Scan for the cell matching the given text and deliver its [X, Y] coordinate at center. 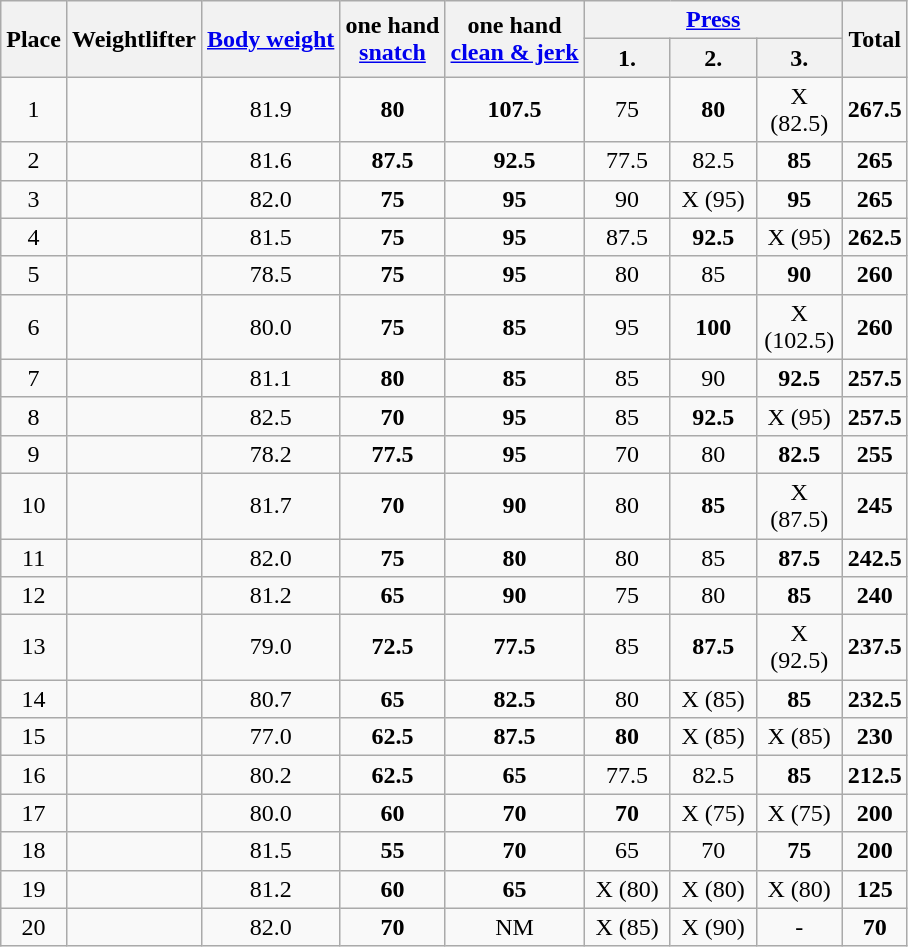
7 [34, 378]
X (82.5) [799, 110]
X (87.5) [799, 506]
- [799, 927]
Total [874, 39]
19 [34, 889]
77.0 [270, 737]
262.5 [874, 237]
267.5 [874, 110]
X (102.5) [799, 326]
230 [874, 737]
14 [34, 699]
Body weight [270, 39]
Press [713, 20]
1 [34, 110]
16 [34, 775]
15 [34, 737]
4 [34, 237]
X (90) [713, 927]
one handclean & jerk [514, 39]
12 [34, 596]
3 [34, 199]
3. [799, 58]
81.1 [270, 378]
80.7 [270, 699]
NM [514, 927]
Weightlifter [134, 39]
245 [874, 506]
232.5 [874, 699]
80.2 [270, 775]
78.2 [270, 454]
20 [34, 927]
125 [874, 889]
81.6 [270, 161]
one handsnatch [392, 39]
2. [713, 58]
81.9 [270, 110]
1. [627, 58]
212.5 [874, 775]
79.0 [270, 648]
11 [34, 557]
X (92.5) [799, 648]
237.5 [874, 648]
255 [874, 454]
10 [34, 506]
242.5 [874, 557]
9 [34, 454]
5 [34, 275]
18 [34, 851]
13 [34, 648]
78.5 [270, 275]
2 [34, 161]
Place [34, 39]
55 [392, 851]
6 [34, 326]
8 [34, 416]
107.5 [514, 110]
81.7 [270, 506]
100 [713, 326]
72.5 [392, 648]
240 [874, 596]
17 [34, 813]
